Return the [X, Y] coordinate for the center point of the cell that contains the specified text.  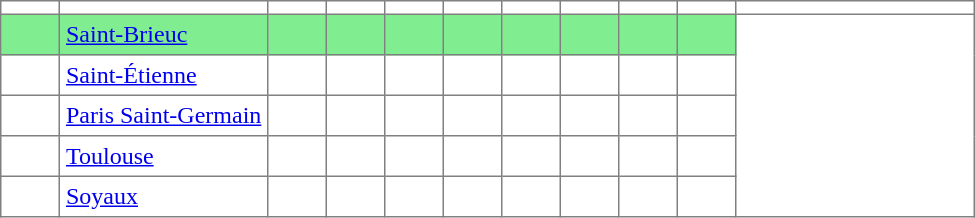
Soyaux [164, 196]
Saint-Brieuc [164, 34]
Saint-Étienne [164, 75]
Toulouse [164, 156]
Paris Saint-Germain [164, 115]
